Pinpoint the cell where the given text exists, returning its [X, Y] midpoint coordinate. 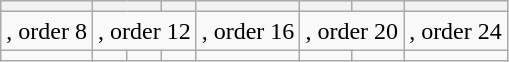
, order 12 [144, 31]
, order 8 [47, 31]
, order 24 [456, 31]
, order 20 [352, 31]
, order 16 [248, 31]
